Identify which cell holds the provided text, then report its (x, y) central coordinate. 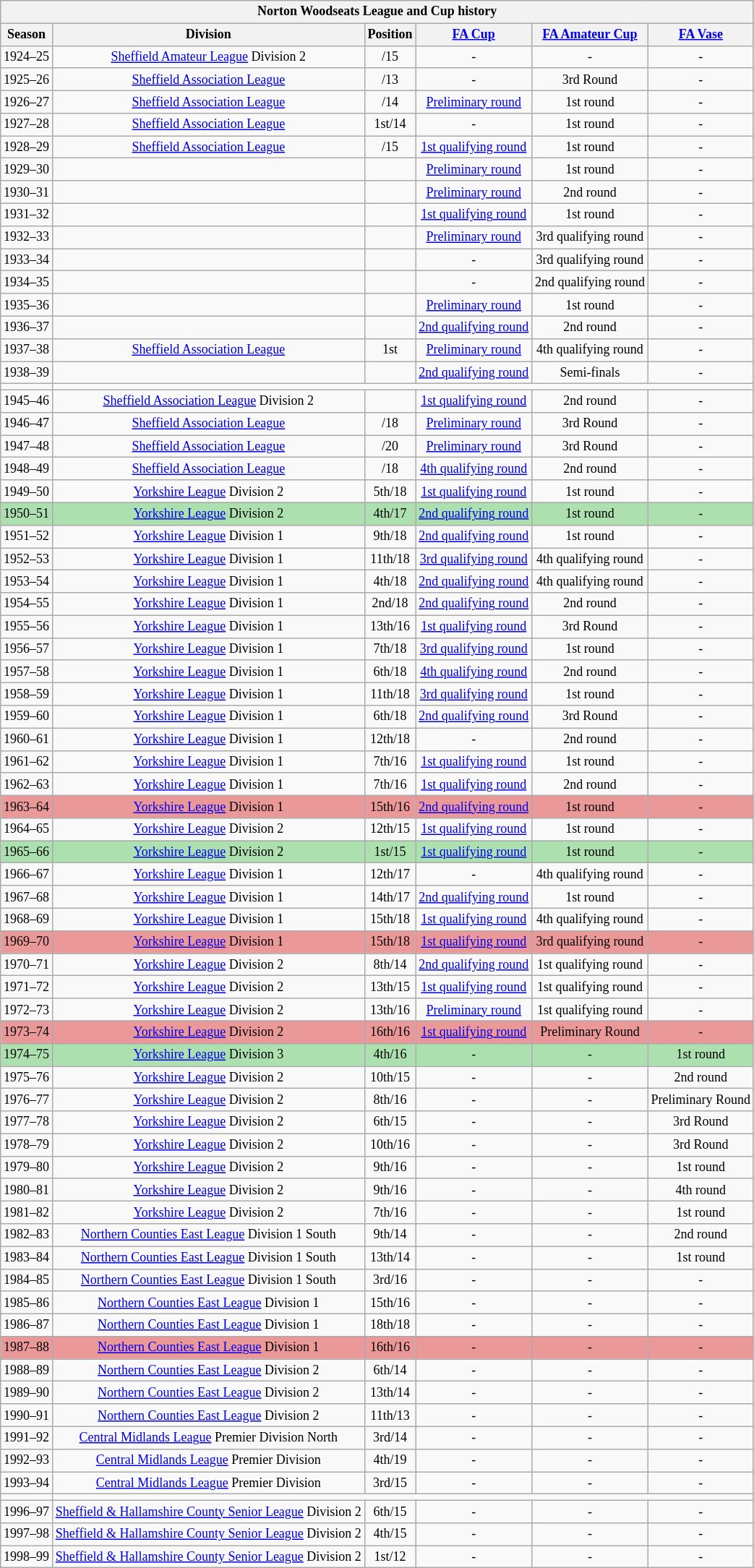
1945–46 (27, 400)
1988–89 (27, 1371)
1964–65 (27, 830)
4th/15 (390, 1534)
1925–26 (27, 80)
1989–90 (27, 1392)
1932–33 (27, 237)
13th/15 (390, 988)
1983–84 (27, 1258)
11th/13 (390, 1415)
1980–81 (27, 1190)
1948–49 (27, 468)
1958–59 (27, 694)
1987–88 (27, 1348)
1926–27 (27, 101)
1986–87 (27, 1324)
1973–74 (27, 1032)
1937–38 (27, 350)
1997–98 (27, 1534)
10th/16 (390, 1145)
1956–57 (27, 649)
1931–32 (27, 214)
/14 (390, 101)
1981–82 (27, 1213)
14th/17 (390, 896)
1933–34 (27, 260)
Position (390, 35)
1935–36 (27, 305)
1965–66 (27, 852)
1979–80 (27, 1167)
1938–39 (27, 373)
3rd/16 (390, 1280)
1972–73 (27, 1009)
1st/12 (390, 1557)
1930–31 (27, 192)
1954–55 (27, 604)
1960–61 (27, 739)
1963–64 (27, 807)
1992–93 (27, 1460)
1934–35 (27, 282)
1969–70 (27, 941)
12th/17 (390, 875)
Division (208, 35)
1967–68 (27, 896)
1929–30 (27, 169)
9th/14 (390, 1235)
4th round (701, 1190)
Season (27, 35)
1977–78 (27, 1122)
1982–83 (27, 1235)
1936–37 (27, 327)
1998–99 (27, 1557)
1959–60 (27, 717)
FA Vase (701, 35)
1962–63 (27, 784)
1952–53 (27, 560)
1968–69 (27, 920)
12th/18 (390, 739)
1975–76 (27, 1077)
1990–91 (27, 1415)
1966–67 (27, 875)
2nd/18 (390, 604)
1955–56 (27, 626)
Sheffield Amateur League Division 2 (208, 56)
10th/15 (390, 1077)
1970–71 (27, 964)
3rd/15 (390, 1483)
8th/14 (390, 964)
1946–47 (27, 424)
1978–79 (27, 1145)
3rd/14 (390, 1437)
4th/18 (390, 581)
1st/14 (390, 124)
FA Cup (474, 35)
18th/18 (390, 1324)
/20 (390, 447)
1957–58 (27, 671)
9th/18 (390, 536)
1996–97 (27, 1511)
1951–52 (27, 536)
1961–62 (27, 762)
7th/18 (390, 649)
1985–86 (27, 1303)
4th/17 (390, 513)
1971–72 (27, 988)
1953–54 (27, 581)
12th/15 (390, 830)
6th/14 (390, 1371)
Central Midlands League Premier Division North (208, 1437)
1949–50 (27, 492)
4th/16 (390, 1054)
8th/16 (390, 1100)
1927–28 (27, 124)
1928–29 (27, 147)
1st/15 (390, 852)
1991–92 (27, 1437)
FA Amateur Cup (590, 35)
1947–48 (27, 447)
5th/18 (390, 492)
Yorkshire League Division 3 (208, 1054)
1950–51 (27, 513)
Semi-finals (590, 373)
Norton Woodseats League and Cup history (377, 12)
1924–25 (27, 56)
1976–77 (27, 1100)
1st (390, 350)
1974–75 (27, 1054)
1993–94 (27, 1483)
1984–85 (27, 1280)
/13 (390, 80)
Sheffield Association League Division 2 (208, 400)
4th/19 (390, 1460)
